Provide the [x, y] coordinate of the cell's center where the given text is located.  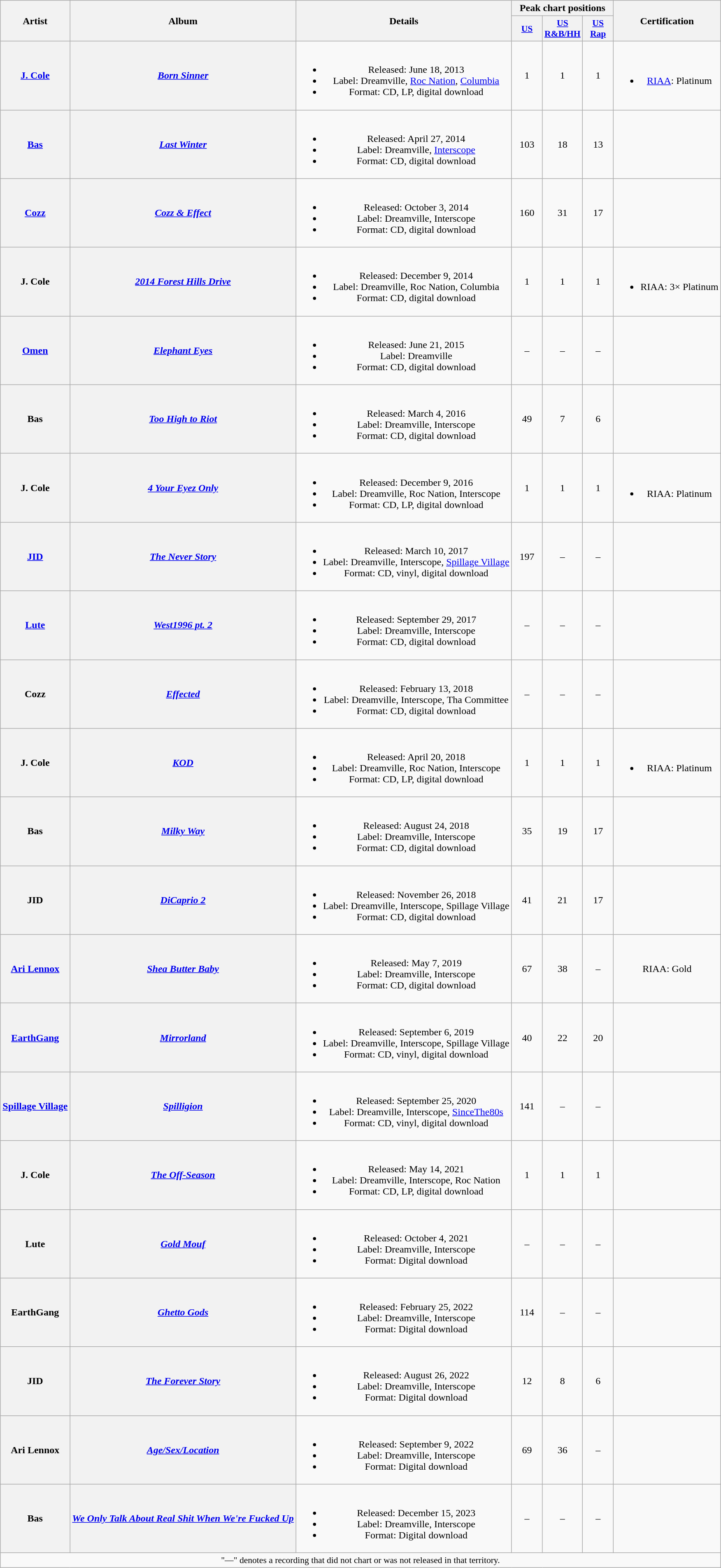
Released: October 3, 2014Label: Dreamville, InterscopeFormat: CD, digital download [404, 213]
Released: November 26, 2018Label: Dreamville, Interscope, Spillage VillageFormat: CD, digital download [404, 900]
18 [563, 144]
160 [527, 213]
Artist [35, 21]
2014 Forest Hills Drive [183, 281]
114 [527, 1312]
Spilligion [183, 1106]
Released: December 9, 2016Label: Dreamville, Roc Nation, InterscopeFormat: CD, LP, digital download [404, 488]
West1996 pt. 2 [183, 625]
21 [563, 900]
The Forever Story [183, 1381]
35 [527, 832]
Ghetto Gods [183, 1312]
Last Winter [183, 144]
Album [183, 21]
RIAA: 3× Platinum [668, 281]
Effected [183, 694]
8 [563, 1381]
Released: May 7, 2019Label: Dreamville, InterscopeFormat: CD, digital download [404, 969]
Released: February 13, 2018Label: Dreamville, Interscope, Tha CommitteeFormat: CD, digital download [404, 694]
Released: March 4, 2016Label: Dreamville, InterscopeFormat: CD, digital download [404, 419]
67 [527, 969]
KOD [183, 763]
Released: October 4, 2021Label: Dreamville, InterscopeFormat: Digital download [404, 1244]
Mirrorland [183, 1037]
31 [563, 213]
Peak chart positions [563, 8]
DiCaprio 2 [183, 900]
12 [527, 1381]
RIAA: Gold [668, 969]
The Off-Season [183, 1175]
Too High to Riot [183, 419]
Released: April 20, 2018Label: Dreamville, Roc Nation, InterscopeFormat: CD, LP, digital download [404, 763]
36 [563, 1450]
Gold Mouf [183, 1244]
USR&B/HH [563, 29]
Released: May 14, 2021Label: Dreamville, Interscope, Roc NationFormat: CD, LP, digital download [404, 1175]
Released: December 15, 2023Label: Dreamville, InterscopeFormat: Digital download [404, 1519]
38 [563, 969]
Details [404, 21]
49 [527, 419]
Milky Way [183, 832]
103 [527, 144]
Released: April 27, 2014Label: Dreamville, InterscopeFormat: CD, digital download [404, 144]
19 [563, 832]
Spillage Village [35, 1106]
4 Your Eyez Only [183, 488]
22 [563, 1037]
Age/Sex/Location [183, 1450]
20 [598, 1037]
The Never Story [183, 556]
Born Sinner [183, 76]
Shea Butter Baby [183, 969]
Released: June 21, 2015Label: DreamvilleFormat: CD, digital download [404, 350]
Released: September 29, 2017Label: Dreamville, InterscopeFormat: CD, digital download [404, 625]
Certification [668, 21]
US [527, 29]
Omen [35, 350]
40 [527, 1037]
We Only Talk About Real Shit When We're Fucked Up [183, 1519]
Released: March 10, 2017Label: Dreamville, Interscope, Spillage VillageFormat: CD, vinyl, digital download [404, 556]
197 [527, 556]
Released: September 6, 2019Label: Dreamville, Interscope, Spillage VillageFormat: CD, vinyl, digital download [404, 1037]
Elephant Eyes [183, 350]
141 [527, 1106]
USRap [598, 29]
Cozz & Effect [183, 213]
Released: February 25, 2022Label: Dreamville, InterscopeFormat: Digital download [404, 1312]
Released: September 25, 2020Label: Dreamville, Interscope, SinceThe80sFormat: CD, vinyl, digital download [404, 1106]
Released: September 9, 2022Label: Dreamville, InterscopeFormat: Digital download [404, 1450]
69 [527, 1450]
Released: December 9, 2014Label: Dreamville, Roc Nation, ColumbiaFormat: CD, digital download [404, 281]
7 [563, 419]
Released: June 18, 2013Label: Dreamville, Roc Nation, ColumbiaFormat: CD, LP, digital download [404, 76]
41 [527, 900]
Released: August 26, 2022Label: Dreamville, InterscopeFormat: Digital download [404, 1381]
"—" denotes a recording that did not chart or was not released in that territory. [360, 1560]
13 [598, 144]
Released: August 24, 2018Label: Dreamville, InterscopeFormat: CD, digital download [404, 832]
